Output the [x, y] coordinate of the center of the cell containing the given text.  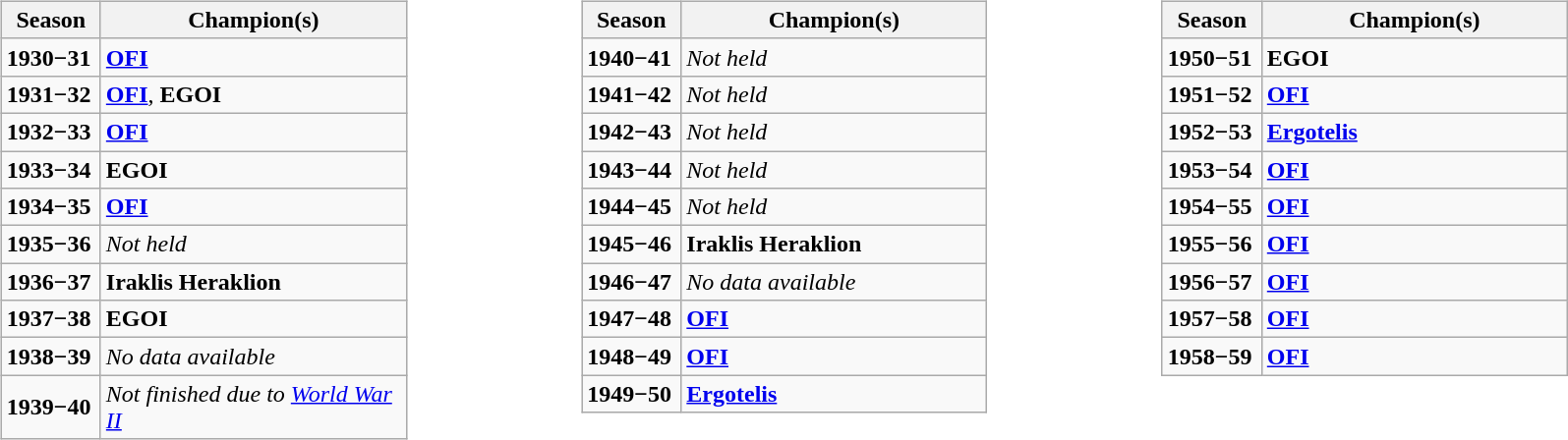
1938−39 [51, 357]
1931−32 [51, 94]
1940−41 [631, 57]
1945−46 [631, 245]
1939−40 [51, 407]
1946−47 [631, 282]
1943−44 [631, 170]
1935−36 [51, 245]
1944−45 [631, 207]
1955−56 [1211, 245]
1951−52 [1211, 94]
1930−31 [51, 57]
1952−53 [1211, 132]
1932−33 [51, 132]
1957−58 [1211, 319]
1937−38 [51, 319]
1953−54 [1211, 170]
1954−55 [1211, 207]
1934−35 [51, 207]
OFI, EGOI [254, 94]
1947−48 [631, 319]
1950−51 [1211, 57]
1933−34 [51, 170]
1958−59 [1211, 357]
1949−50 [631, 394]
1948−49 [631, 357]
1936−37 [51, 282]
1956−57 [1211, 282]
1942−43 [631, 132]
1941−42 [631, 94]
Not finished due to World War II [254, 407]
